Identify which cell holds the provided text, then report its (X, Y) central coordinate. 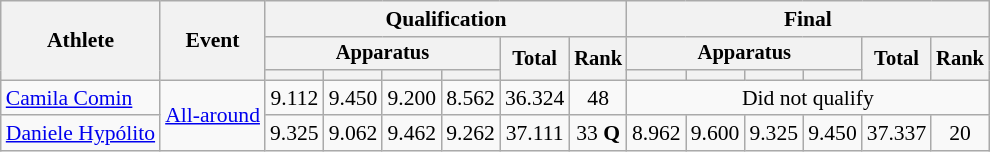
Qualification (446, 19)
20 (960, 134)
48 (598, 98)
9.262 (470, 134)
Daniele Hypólito (80, 134)
9.600 (716, 134)
Final (808, 19)
8.962 (656, 134)
37.337 (896, 134)
Camila Comin (80, 98)
37.111 (534, 134)
Event (212, 40)
Athlete (80, 40)
9.062 (354, 134)
9.462 (412, 134)
33 Q (598, 134)
8.562 (470, 98)
36.324 (534, 98)
9.112 (294, 98)
All-around (212, 116)
9.200 (412, 98)
Did not qualify (808, 98)
